Scan for the cell matching the given text and deliver its [x, y] coordinate at center. 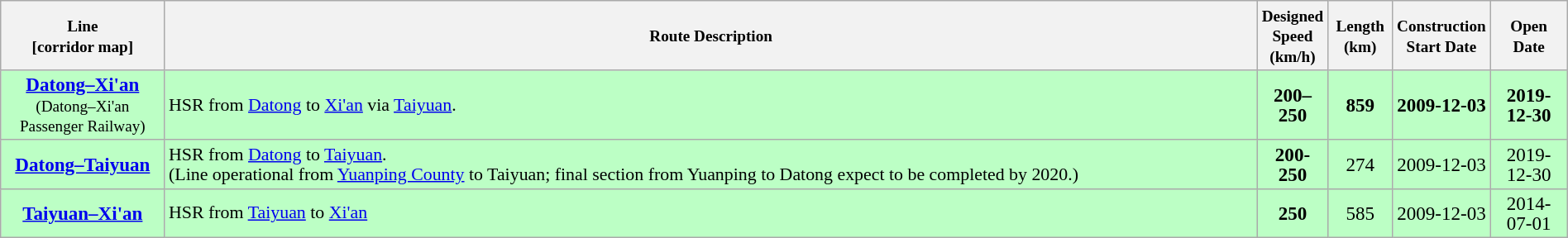
Line[corridor map] [83, 36]
585 [1360, 213]
Open Date [1528, 36]
HSR from Taiyuan to Xi'an [711, 213]
Taiyuan–Xi'an [83, 213]
Datong–Xi'an(Datong–Xi'an Passenger Railway) [83, 106]
Route Description [711, 36]
DesignedSpeed(km/h) [1292, 36]
HSR from Datong to Xi'an via Taiyuan. [711, 106]
200-250 [1292, 165]
Datong–Taiyuan [83, 165]
Length(km) [1360, 36]
HSR from Datong to Taiyuan. (Line operational from Yuanping County to Taiyuan; final section from Yuanping to Datong expect to be completed by 2020.) [711, 165]
250 [1292, 213]
ConstructionStart Date [1441, 36]
274 [1360, 165]
2014-07-01 [1528, 213]
859 [1360, 106]
200–250 [1292, 106]
